Locate the cell with the specified text and output its [X, Y] center coordinate. 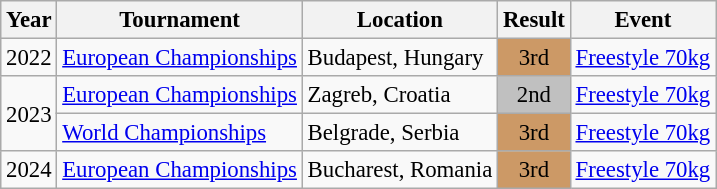
Result [534, 20]
Zagreb, Croatia [400, 95]
Location [400, 20]
Event [642, 20]
Bucharest, Romania [400, 170]
Belgrade, Serbia [400, 133]
Budapest, Hungary [400, 58]
2022 [29, 58]
2024 [29, 170]
Year [29, 20]
2nd [534, 95]
World Championships [180, 133]
2023 [29, 114]
Tournament [180, 20]
